For the text-containing cell, return its midpoint in [X, Y] coordinate format. 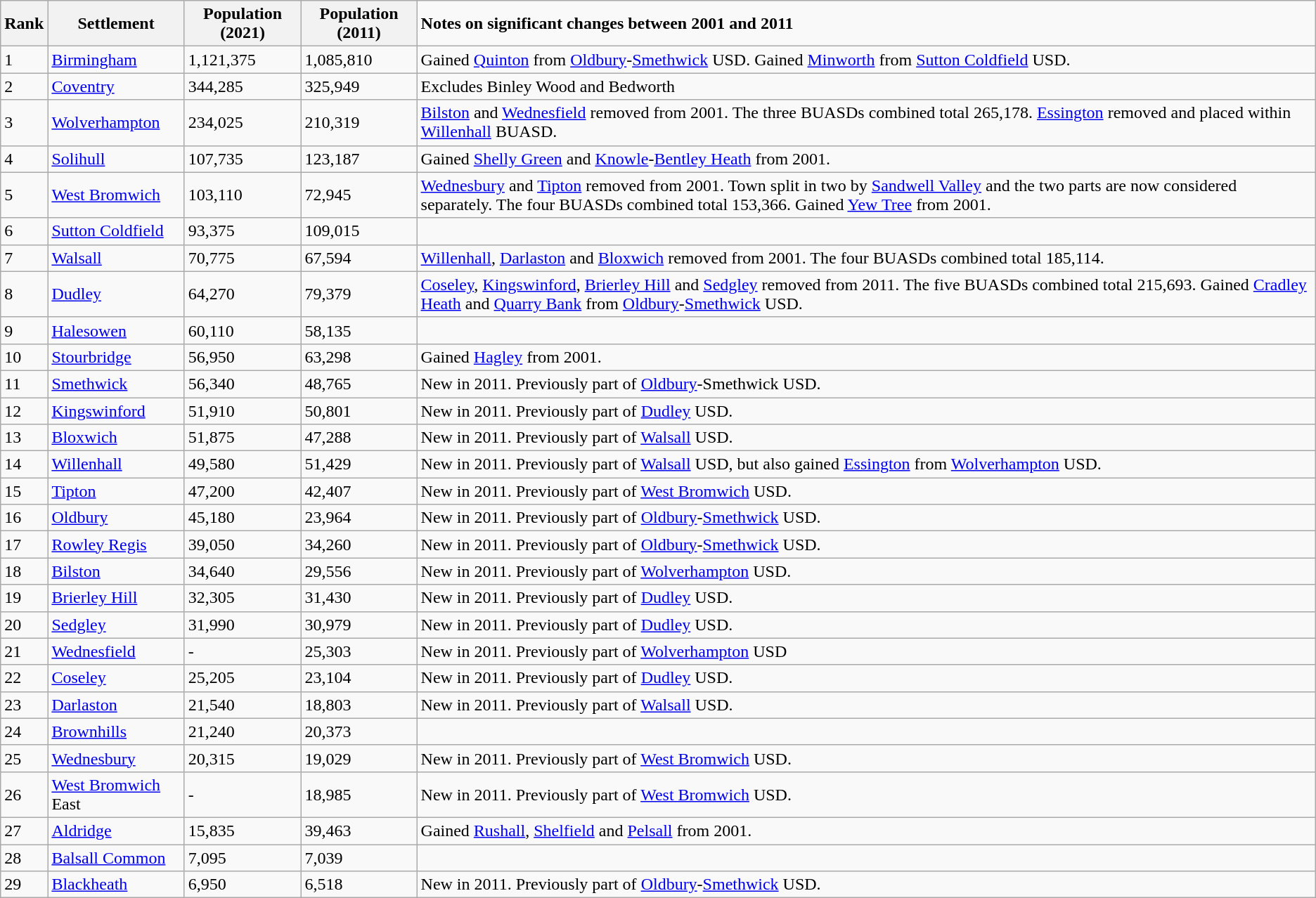
3 [24, 122]
20,315 [243, 758]
19,029 [359, 758]
Rank [24, 24]
6 [24, 231]
47,200 [243, 491]
4 [24, 159]
Sutton Coldfield [116, 231]
Population (2021) [243, 24]
51,875 [243, 438]
45,180 [243, 518]
Birmingham [116, 60]
27 [24, 831]
11 [24, 384]
Balsall Common [116, 858]
Walsall [116, 258]
48,765 [359, 384]
1 [24, 60]
Bilston [116, 571]
New in 2011. Previously part of Wolverhampton USD. [866, 571]
Kingswinford [116, 411]
28 [24, 858]
107,735 [243, 159]
39,463 [359, 831]
Blackheath [116, 885]
12 [24, 411]
234,025 [243, 122]
93,375 [243, 231]
31,430 [359, 598]
34,640 [243, 571]
56,340 [243, 384]
Darlaston [116, 705]
79,379 [359, 294]
34,260 [359, 545]
24 [24, 731]
123,187 [359, 159]
9 [24, 330]
31,990 [243, 625]
Oldbury [116, 518]
29,556 [359, 571]
Smethwick [116, 384]
210,319 [359, 122]
Sedgley [116, 625]
20 [24, 625]
325,949 [359, 86]
23,104 [359, 678]
6,518 [359, 885]
13 [24, 438]
42,407 [359, 491]
15 [24, 491]
16 [24, 518]
Gained Rushall, Shelfield and Pelsall from 2001. [866, 831]
Willenhall [116, 464]
Coseley [116, 678]
58,135 [359, 330]
39,050 [243, 545]
32,305 [243, 598]
Gained Hagley from 2001. [866, 357]
Solihull [116, 159]
7,095 [243, 858]
344,285 [243, 86]
51,429 [359, 464]
2 [24, 86]
19 [24, 598]
Rowley Regis [116, 545]
Gained Quinton from Oldbury-Smethwick USD. Gained Minworth from Sutton Coldfield USD. [866, 60]
49,580 [243, 464]
Population (2011) [359, 24]
10 [24, 357]
1,085,810 [359, 60]
30,979 [359, 625]
21,540 [243, 705]
Tipton [116, 491]
51,910 [243, 411]
23,964 [359, 518]
Settlement [116, 24]
18,803 [359, 705]
70,775 [243, 258]
15,835 [243, 831]
West Bromwich [116, 195]
Wolverhampton [116, 122]
Bilston and Wednesfield removed from 2001. The three BUASDs combined total 265,178. Essington removed and placed within Willenhall BUASD. [866, 122]
Halesowen [116, 330]
1,121,375 [243, 60]
Aldridge [116, 831]
Stourbridge [116, 357]
60,110 [243, 330]
Notes on significant changes between 2001 and 2011 [866, 24]
New in 2011. Previously part of Wolverhampton USD [866, 651]
25,303 [359, 651]
22 [24, 678]
7,039 [359, 858]
50,801 [359, 411]
Excludes Binley Wood and Bedworth [866, 86]
Coventry [116, 86]
25 [24, 758]
25,205 [243, 678]
72,945 [359, 195]
56,950 [243, 357]
5 [24, 195]
64,270 [243, 294]
109,015 [359, 231]
29 [24, 885]
21,240 [243, 731]
21 [24, 651]
Brownhills [116, 731]
Wednesfield [116, 651]
New in 2011. Previously part of Walsall USD, but also gained Essington from Wolverhampton USD. [866, 464]
67,594 [359, 258]
Gained Shelly Green and Knowle-Bentley Heath from 2001. [866, 159]
18 [24, 571]
18,985 [359, 794]
Brierley Hill [116, 598]
47,288 [359, 438]
63,298 [359, 357]
14 [24, 464]
Wednesbury [116, 758]
6,950 [243, 885]
Dudley [116, 294]
17 [24, 545]
7 [24, 258]
Bloxwich [116, 438]
103,110 [243, 195]
West Bromwich East [116, 794]
23 [24, 705]
8 [24, 294]
26 [24, 794]
Willenhall, Darlaston and Bloxwich removed from 2001. The four BUASDs combined total 185,114. [866, 258]
20,373 [359, 731]
